Output the [X, Y] coordinate of the center of the cell containing the given text.  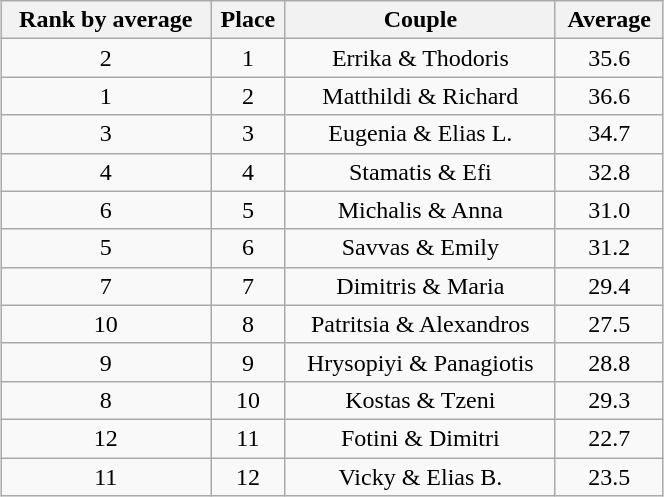
28.8 [609, 362]
Rank by average [106, 20]
27.5 [609, 324]
Savvas & Emily [420, 248]
Eugenia & Elias L. [420, 134]
Place [248, 20]
Stamatis & Efi [420, 172]
Matthildi & Richard [420, 96]
Hrysopiyi & Panagiotis [420, 362]
29.4 [609, 286]
22.7 [609, 438]
Kostas & Tzeni [420, 400]
35.6 [609, 58]
Dimitris & Maria [420, 286]
32.8 [609, 172]
23.5 [609, 477]
Vicky & Elias B. [420, 477]
36.6 [609, 96]
29.3 [609, 400]
34.7 [609, 134]
Average [609, 20]
Couple [420, 20]
Patritsia & Alexandros [420, 324]
Fotini & Dimitri [420, 438]
Michalis & Anna [420, 210]
Errika & Thodoris [420, 58]
31.2 [609, 248]
31.0 [609, 210]
